For the text-containing cell, return its midpoint in [X, Y] coordinate format. 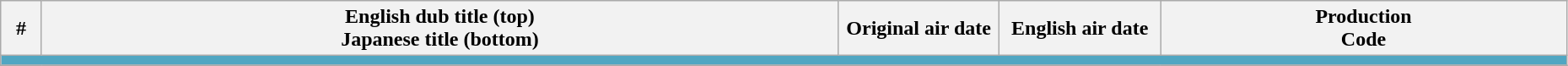
English dub title (top)Japanese title (bottom) [439, 29]
# [22, 29]
Production Code [1364, 29]
Original air date [919, 29]
English air date [1080, 29]
